Return the (x, y) coordinate for the center point of the cell that contains the specified text.  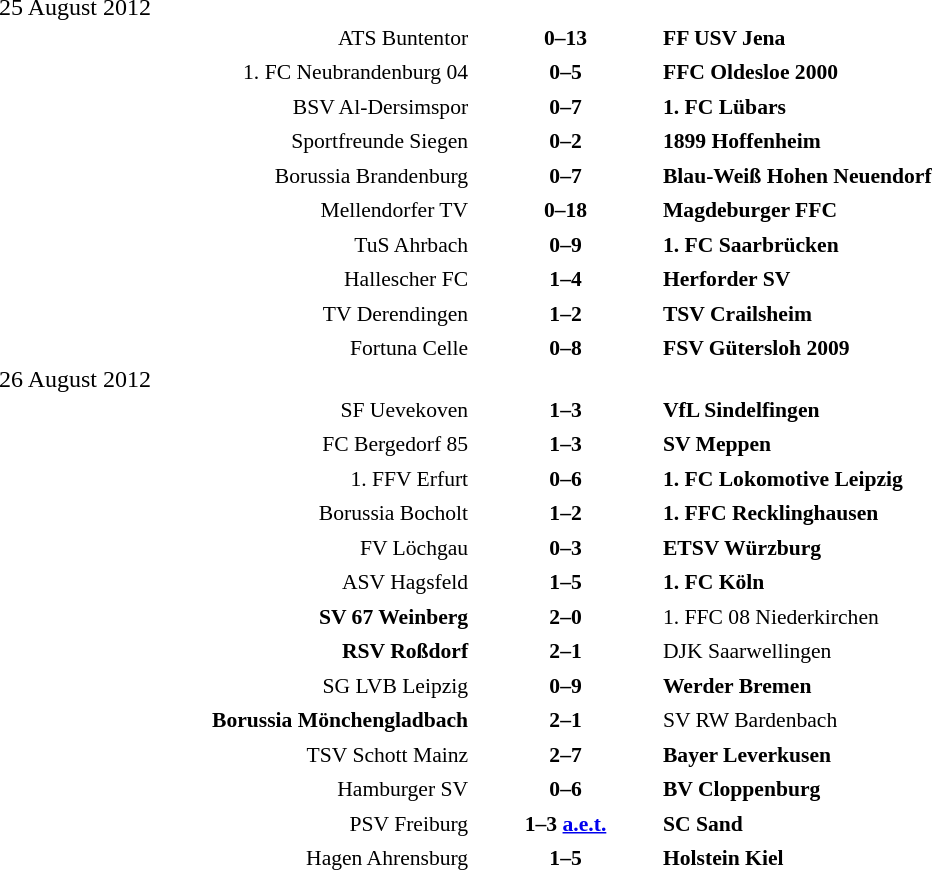
1–3 a.e.t. (566, 824)
0–13 (566, 38)
2–7 (566, 754)
2–0 (566, 616)
0–5 (566, 72)
1–5 (566, 582)
1–4 (566, 279)
0–2 (566, 141)
0–8 (566, 348)
0–18 (566, 210)
0–3 (566, 548)
